Find where the given text appears and provide that cell's center as [x, y] coordinate. 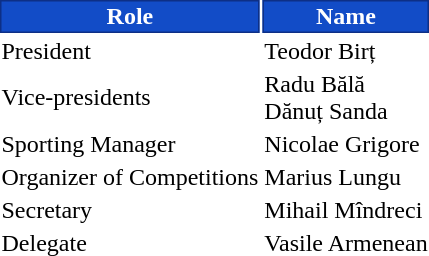
Radu Bălă Dănuț Sanda [346, 98]
Vice-presidents [130, 98]
President [130, 51]
Name [346, 16]
Nicolae Grigore [346, 144]
Organizer of Competitions [130, 177]
Secretary [130, 210]
Marius Lungu [346, 177]
Teodor Birț [346, 51]
Role [130, 16]
Sporting Manager [130, 144]
Mihail Mîndreci [346, 210]
